Find where the given text appears and provide that cell's center as (x, y) coordinate. 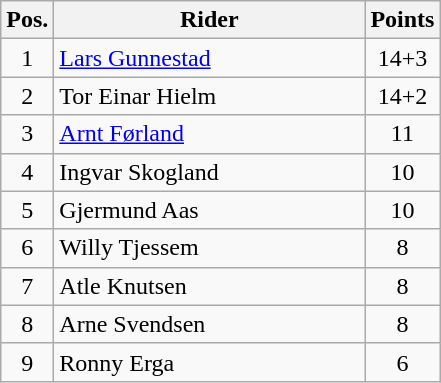
7 (28, 286)
Ronny Erga (210, 362)
Lars Gunnestad (210, 58)
Atle Knutsen (210, 286)
3 (28, 134)
Points (402, 20)
Arnt Førland (210, 134)
Ingvar Skogland (210, 172)
Willy Tjessem (210, 248)
5 (28, 210)
1 (28, 58)
14+3 (402, 58)
Arne Svendsen (210, 324)
11 (402, 134)
14+2 (402, 96)
Gjermund Aas (210, 210)
9 (28, 362)
Pos. (28, 20)
Rider (210, 20)
4 (28, 172)
Tor Einar Hielm (210, 96)
2 (28, 96)
